Return the (x, y) coordinate for the center point of the cell that contains the specified text.  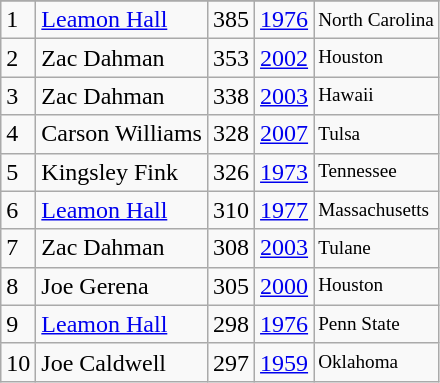
Massachusetts (376, 210)
1 (18, 20)
305 (230, 286)
385 (230, 20)
10 (18, 362)
326 (230, 172)
Joe Gerena (122, 286)
310 (230, 210)
6 (18, 210)
Joe Caldwell (122, 362)
Tulane (376, 248)
Tennessee (376, 172)
297 (230, 362)
2007 (284, 134)
2002 (284, 58)
1977 (284, 210)
Tulsa (376, 134)
5 (18, 172)
7 (18, 248)
338 (230, 96)
328 (230, 134)
9 (18, 324)
298 (230, 324)
4 (18, 134)
Carson Williams (122, 134)
2 (18, 58)
Kingsley Fink (122, 172)
2000 (284, 286)
1973 (284, 172)
Penn State (376, 324)
8 (18, 286)
North Carolina (376, 20)
308 (230, 248)
3 (18, 96)
Oklahoma (376, 362)
1959 (284, 362)
Hawaii (376, 96)
353 (230, 58)
